Detect which cell encompasses the target text, then output its (X, Y) center coordinate. 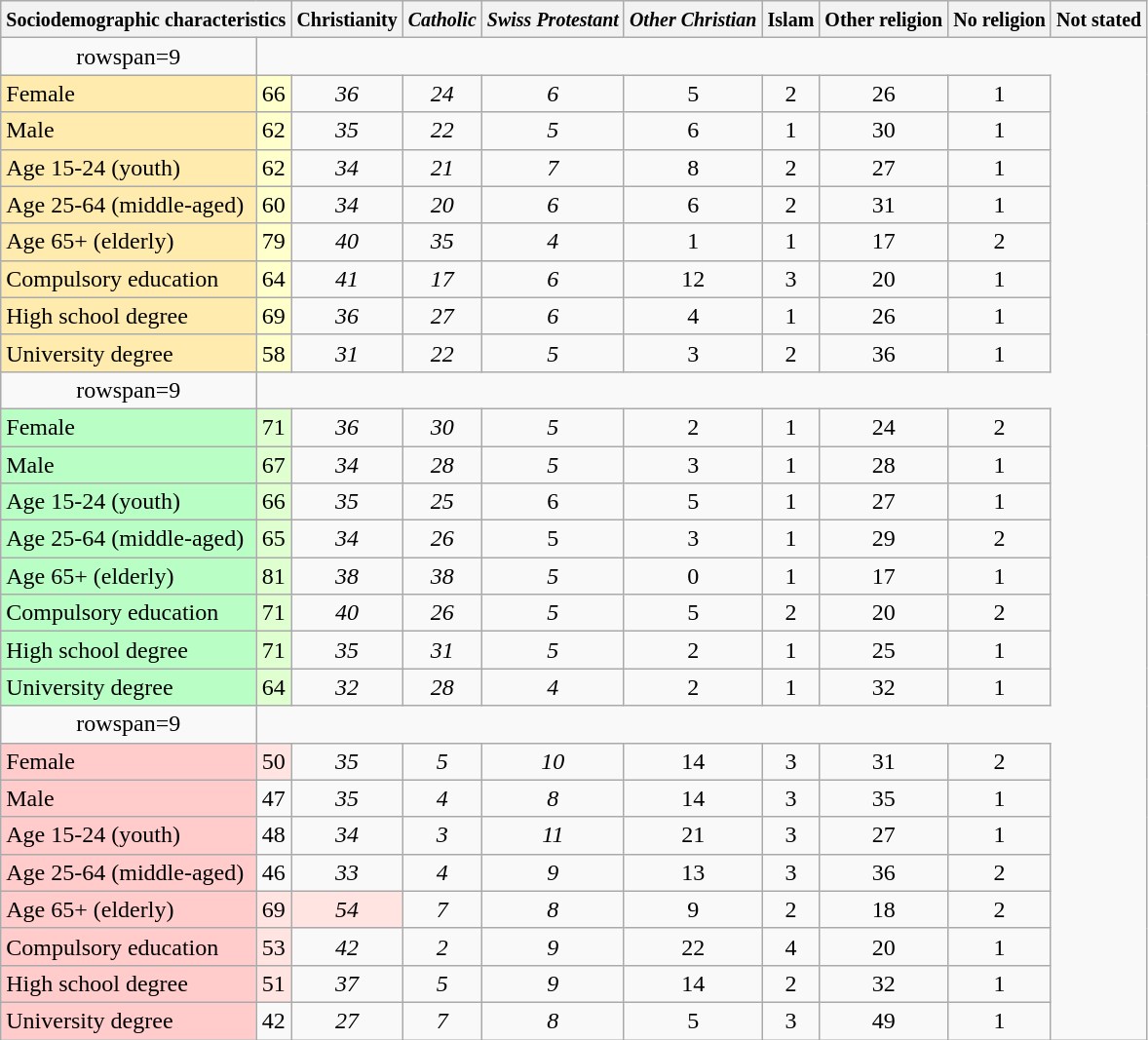
Swiss Protestant (553, 19)
12 (693, 279)
46 (274, 872)
67 (274, 465)
No religion (1000, 19)
Christianity (347, 19)
Catholic (442, 19)
Other Christian (693, 19)
41 (347, 279)
48 (274, 835)
53 (274, 946)
29 (884, 539)
18 (884, 909)
50 (274, 761)
65 (274, 539)
Islam (791, 19)
81 (274, 576)
58 (274, 353)
10 (553, 761)
60 (274, 205)
33 (347, 872)
Not stated (1098, 19)
47 (274, 798)
13 (693, 872)
37 (347, 983)
11 (553, 835)
Sociodemographic characteristics (146, 19)
Other religion (884, 19)
51 (274, 983)
49 (884, 1021)
0 (693, 576)
54 (347, 909)
79 (274, 242)
